Locate the cell with the specified text and output its [X, Y] center coordinate. 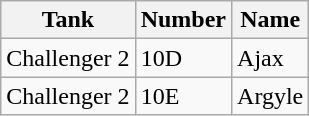
Name [270, 20]
10D [183, 58]
Number [183, 20]
Tank [68, 20]
Argyle [270, 96]
Ajax [270, 58]
10E [183, 96]
